Return the (x, y) coordinate for the center point of the cell that contains the specified text.  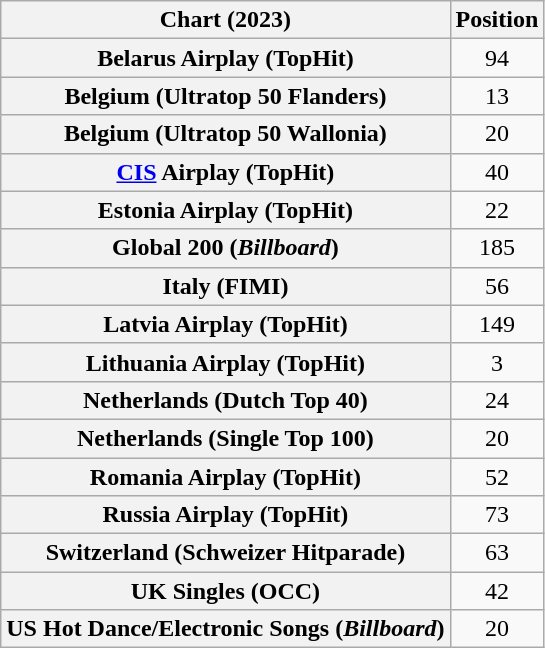
Switzerland (Schweizer Hitparade) (226, 553)
24 (497, 400)
Netherlands (Dutch Top 40) (226, 400)
42 (497, 591)
Belgium (Ultratop 50 Flanders) (226, 96)
149 (497, 324)
3 (497, 362)
US Hot Dance/Electronic Songs (Billboard) (226, 629)
94 (497, 58)
Latvia Airplay (TopHit) (226, 324)
Position (497, 20)
Belarus Airplay (TopHit) (226, 58)
73 (497, 515)
Russia Airplay (TopHit) (226, 515)
22 (497, 210)
Estonia Airplay (TopHit) (226, 210)
13 (497, 96)
Italy (FIMI) (226, 286)
56 (497, 286)
40 (497, 172)
Chart (2023) (226, 20)
63 (497, 553)
Netherlands (Single Top 100) (226, 438)
Global 200 (Billboard) (226, 248)
Romania Airplay (TopHit) (226, 477)
Belgium (Ultratop 50 Wallonia) (226, 134)
Lithuania Airplay (TopHit) (226, 362)
52 (497, 477)
CIS Airplay (TopHit) (226, 172)
UK Singles (OCC) (226, 591)
185 (497, 248)
